Capture the cell that displays the provided text and extract its (X, Y) central coordinate. 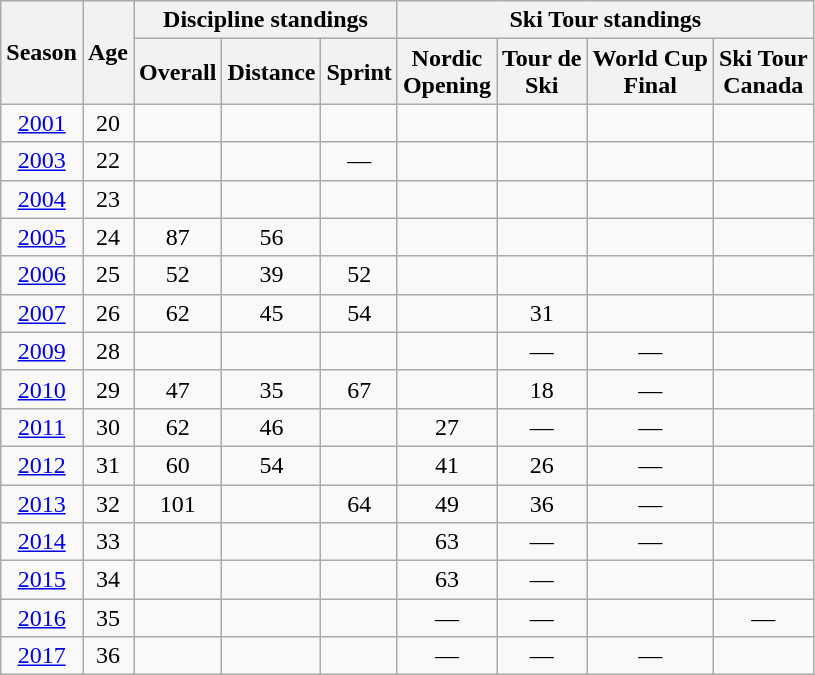
46 (272, 427)
67 (359, 389)
33 (108, 542)
Tour deSki (541, 72)
2011 (42, 427)
101 (178, 503)
18 (541, 389)
29 (108, 389)
47 (178, 389)
2003 (42, 161)
NordicOpening (446, 72)
34 (108, 580)
Age (108, 52)
24 (108, 237)
Discipline standings (266, 20)
2013 (42, 503)
2009 (42, 351)
22 (108, 161)
28 (108, 351)
39 (272, 275)
2017 (42, 656)
2001 (42, 123)
2012 (42, 465)
45 (272, 313)
Ski Tour standings (605, 20)
Distance (272, 72)
2016 (42, 618)
64 (359, 503)
27 (446, 427)
60 (178, 465)
2005 (42, 237)
2006 (42, 275)
41 (446, 465)
30 (108, 427)
32 (108, 503)
2014 (42, 542)
23 (108, 199)
Overall (178, 72)
Ski TourCanada (763, 72)
2015 (42, 580)
Season (42, 52)
2004 (42, 199)
49 (446, 503)
20 (108, 123)
25 (108, 275)
87 (178, 237)
2010 (42, 389)
Sprint (359, 72)
World CupFinal (650, 72)
56 (272, 237)
2007 (42, 313)
